Determine the (x, y) coordinate at the center of the cell enclosing the given text.  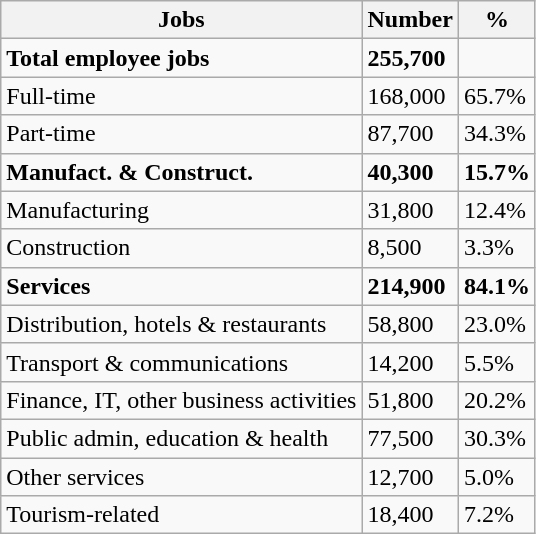
8,500 (410, 248)
18,400 (410, 515)
Services (182, 286)
Total employee jobs (182, 58)
Manufact. & Construct. (182, 172)
51,800 (410, 400)
30.3% (496, 438)
Full-time (182, 96)
Number (410, 20)
12,700 (410, 477)
5.0% (496, 477)
87,700 (410, 134)
Finance, IT, other business activities (182, 400)
12.4% (496, 210)
Distribution, hotels & restaurants (182, 324)
Tourism-related (182, 515)
Other services (182, 477)
Construction (182, 248)
Jobs (182, 20)
3.3% (496, 248)
14,200 (410, 362)
15.7% (496, 172)
84.1% (496, 286)
% (496, 20)
77,500 (410, 438)
168,000 (410, 96)
65.7% (496, 96)
255,700 (410, 58)
Public admin, education & health (182, 438)
214,900 (410, 286)
58,800 (410, 324)
34.3% (496, 134)
5.5% (496, 362)
20.2% (496, 400)
23.0% (496, 324)
31,800 (410, 210)
7.2% (496, 515)
40,300 (410, 172)
Part-time (182, 134)
Manufacturing (182, 210)
Transport & communications (182, 362)
